Scan for the cell matching the given text and deliver its [X, Y] coordinate at center. 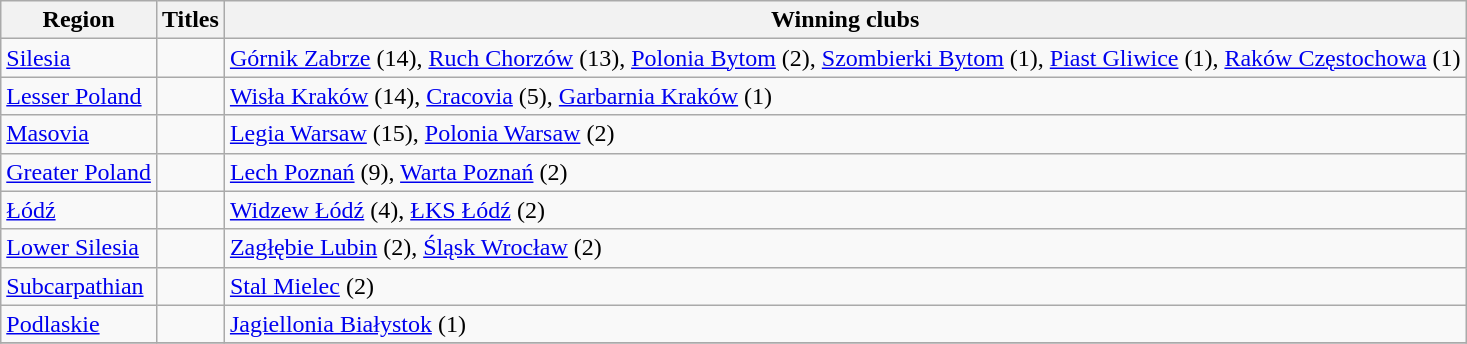
Zagłębie Lubin (2), Śląsk Wrocław (2) [845, 248]
Wisła Kraków (14), Cracovia (5), Garbarnia Kraków (1) [845, 96]
Górnik Zabrze (14), Ruch Chorzów (13), Polonia Bytom (2), Szombierki Bytom (1), Piast Gliwice (1), Raków Częstochowa (1) [845, 58]
Region [79, 20]
Subcarpathian [79, 286]
Greater Poland [79, 172]
Titles [190, 20]
Masovia [79, 134]
Podlaskie [79, 324]
Łódź [79, 210]
Jagiellonia Białystok (1) [845, 324]
Lesser Poland [79, 96]
Lech Poznań (9), Warta Poznań (2) [845, 172]
Stal Mielec (2) [845, 286]
Silesia [79, 58]
Winning clubs [845, 20]
Widzew Łódź (4), ŁKS Łódź (2) [845, 210]
Lower Silesia [79, 248]
Legia Warsaw (15), Polonia Warsaw (2) [845, 134]
